Extract the [x, y] coordinate from the center of the cell holding the provided text.  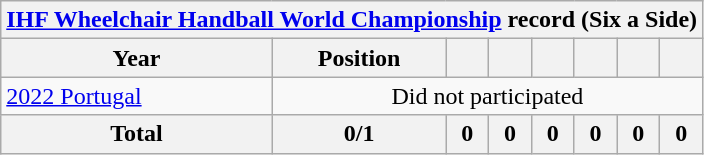
Year [136, 58]
Did not participated [487, 96]
2022 Portugal [136, 96]
IHF Wheelchair Handball World Championship record (Six a Side) [352, 20]
Total [136, 134]
Position [359, 58]
0/1 [359, 134]
